Provide the (X, Y) coordinate of the cell's center where the given text is located.  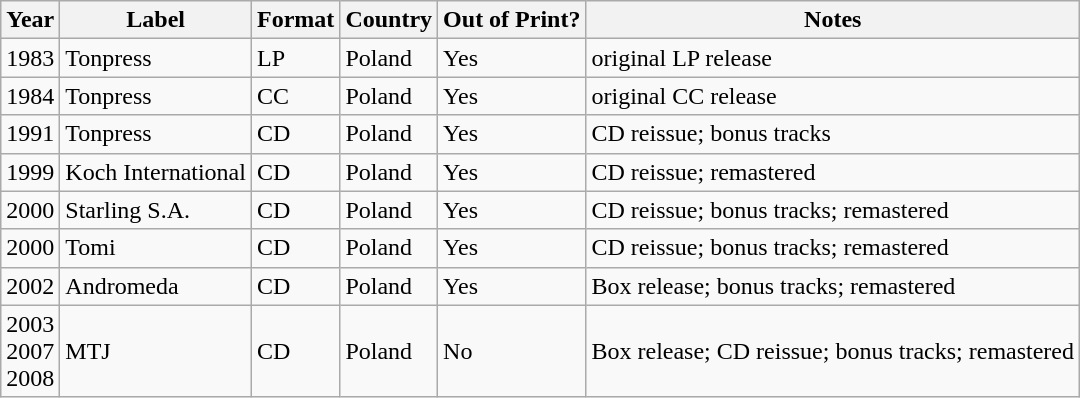
CC (295, 96)
Box release; CD reissue; bonus tracks; remastered (833, 351)
No (512, 351)
Notes (833, 20)
2002 (30, 286)
original LP release (833, 58)
1991 (30, 134)
Year (30, 20)
Label (156, 20)
1984 (30, 96)
Box release; bonus tracks; remastered (833, 286)
original CC release (833, 96)
1999 (30, 172)
200320072008 (30, 351)
Koch International (156, 172)
Format (295, 20)
CD reissue; remastered (833, 172)
Out of Print? (512, 20)
LP (295, 58)
1983 (30, 58)
Country (389, 20)
CD reissue; bonus tracks (833, 134)
Starling S.A. (156, 210)
Andromeda (156, 286)
MTJ (156, 351)
Tomi (156, 248)
